Return the (X, Y) coordinate for the center point of the cell that contains the specified text.  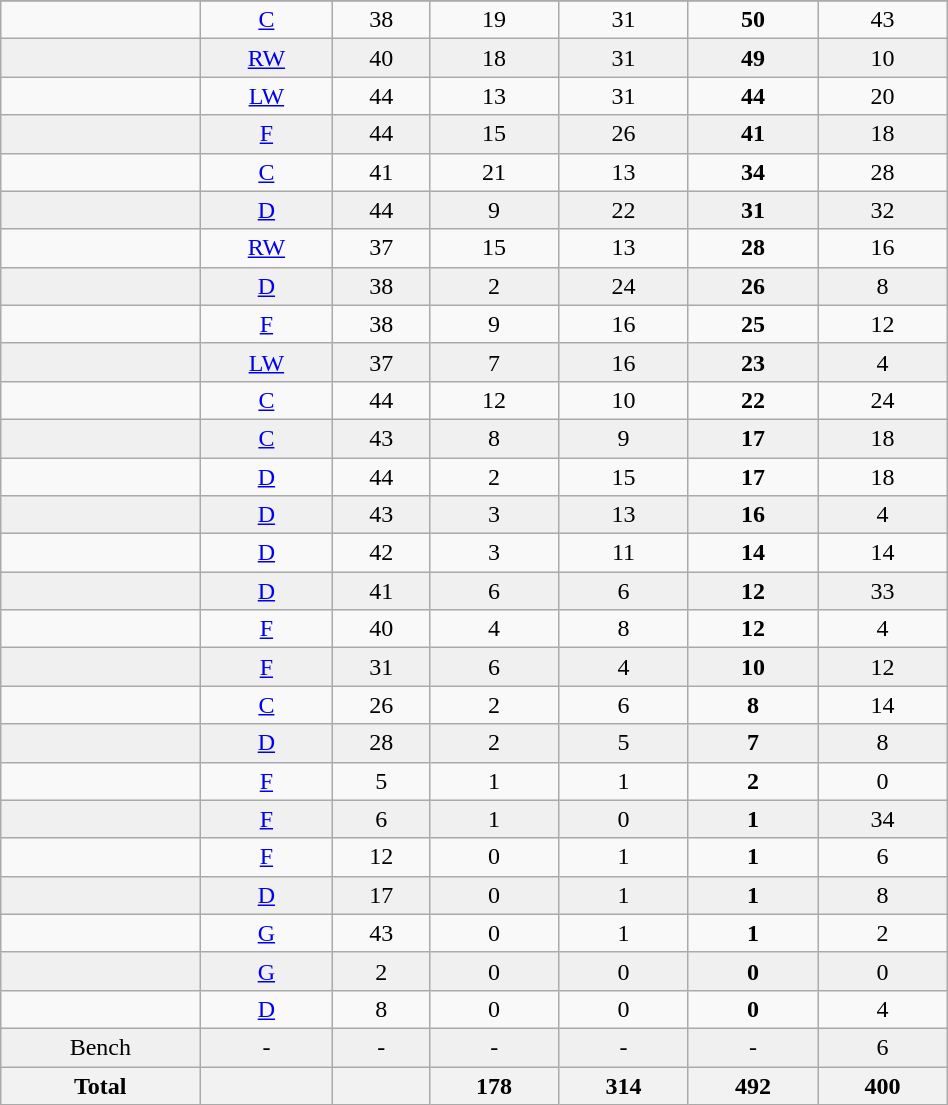
50 (752, 20)
492 (752, 1085)
21 (494, 172)
49 (752, 58)
11 (624, 553)
20 (883, 96)
Total (100, 1085)
25 (752, 324)
178 (494, 1085)
Bench (100, 1047)
23 (752, 362)
400 (883, 1085)
19 (494, 20)
32 (883, 210)
42 (381, 553)
314 (624, 1085)
33 (883, 591)
